Pinpoint the cell where the given text exists, returning its [x, y] midpoint coordinate. 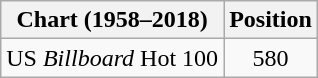
Chart (1958–2018) [112, 20]
Position [271, 20]
US Billboard Hot 100 [112, 58]
580 [271, 58]
